Return the (x, y) coordinate for the center point of the cell that contains the specified text.  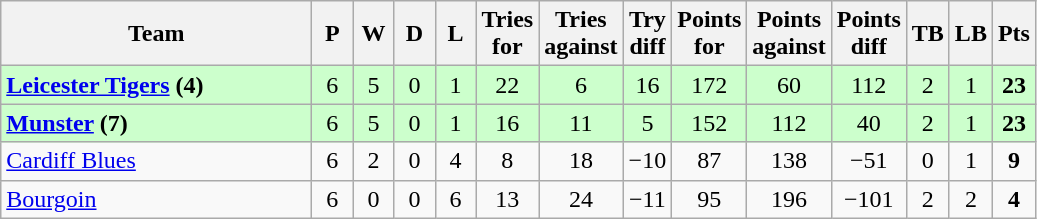
172 (710, 85)
LB (970, 34)
TB (928, 34)
22 (508, 85)
Points for (710, 34)
D (414, 34)
60 (789, 85)
18 (581, 161)
196 (789, 199)
24 (581, 199)
9 (1014, 161)
−10 (648, 161)
Bourgoin (156, 199)
40 (868, 123)
Points against (789, 34)
Points diff (868, 34)
Try diff (648, 34)
L (456, 34)
11 (581, 123)
152 (710, 123)
−101 (868, 199)
Tries against (581, 34)
P (332, 34)
Tries for (508, 34)
Leicester Tigers (4) (156, 85)
95 (710, 199)
W (374, 34)
13 (508, 199)
8 (508, 161)
Team (156, 34)
−11 (648, 199)
Cardiff Blues (156, 161)
87 (710, 161)
Pts (1014, 34)
−51 (868, 161)
138 (789, 161)
Munster (7) (156, 123)
